Extract the (X, Y) coordinate from the center of the cell holding the provided text.  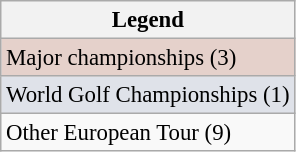
Legend (148, 20)
Major championships (3) (148, 58)
Other European Tour (9) (148, 133)
World Golf Championships (1) (148, 95)
